Detect which cell encompasses the target text, then output its (x, y) center coordinate. 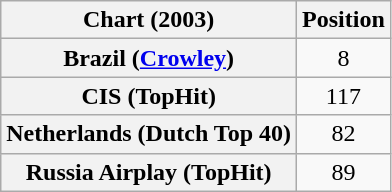
Brazil (Crowley) (149, 58)
Russia Airplay (TopHit) (149, 172)
Position (344, 20)
Chart (2003) (149, 20)
Netherlands (Dutch Top 40) (149, 134)
82 (344, 134)
117 (344, 96)
89 (344, 172)
8 (344, 58)
CIS (TopHit) (149, 96)
